From the cell containing the given text, extract its center point as [x, y] coordinate. 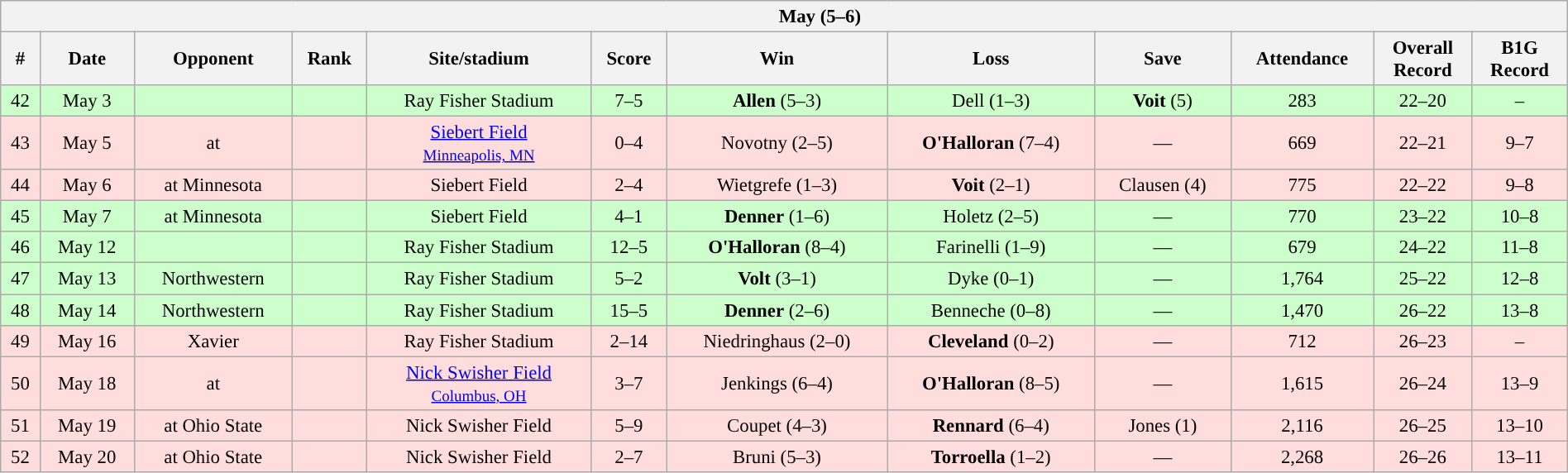
Jenkings (6–4) [777, 384]
22–20 [1422, 101]
May 7 [87, 217]
Save [1163, 58]
Torroella (1–2) [991, 456]
Holetz (2–5) [991, 217]
11–8 [1520, 247]
O'Halloran (8–4) [777, 247]
May (5–6) [784, 17]
Win [777, 58]
26–24 [1422, 384]
22–22 [1422, 185]
669 [1302, 144]
Farinelli (1–9) [991, 247]
46 [20, 247]
9–8 [1520, 185]
48 [20, 310]
Opponent [213, 58]
Benneche (0–8) [991, 310]
Allen (5–3) [777, 101]
45 [20, 217]
2–14 [629, 341]
May 20 [87, 456]
775 [1302, 185]
1,470 [1302, 310]
5–2 [629, 279]
2,268 [1302, 456]
2,116 [1302, 425]
13–8 [1520, 310]
May 3 [87, 101]
22–21 [1422, 144]
May 18 [87, 384]
Volt (3–1) [777, 279]
Score [629, 58]
Cleveland (0–2) [991, 341]
1,615 [1302, 384]
Nick Swisher FieldColumbus, OH [478, 384]
52 [20, 456]
50 [20, 384]
49 [20, 341]
Novotny (2–5) [777, 144]
Rennard (6–4) [991, 425]
May 5 [87, 144]
May 12 [87, 247]
51 [20, 425]
Attendance [1302, 58]
May 16 [87, 341]
15–5 [629, 310]
O'Halloran (7–4) [991, 144]
679 [1302, 247]
May 6 [87, 185]
# [20, 58]
5–9 [629, 425]
May 14 [87, 310]
May 19 [87, 425]
26–26 [1422, 456]
13–11 [1520, 456]
3–7 [629, 384]
0–4 [629, 144]
Voit (5) [1163, 101]
Clausen (4) [1163, 185]
770 [1302, 217]
44 [20, 185]
1,764 [1302, 279]
Denner (1–6) [777, 217]
Loss [991, 58]
Bruni (5–3) [777, 456]
2–7 [629, 456]
43 [20, 144]
13–9 [1520, 384]
26–22 [1422, 310]
712 [1302, 341]
12–5 [629, 247]
Dell (1–3) [991, 101]
9–7 [1520, 144]
10–8 [1520, 217]
26–23 [1422, 341]
47 [20, 279]
Siebert FieldMinneapolis, MN [478, 144]
Site/stadium [478, 58]
O'Halloran (8–5) [991, 384]
Date [87, 58]
283 [1302, 101]
B1GRecord [1520, 58]
Xavier [213, 341]
Jones (1) [1163, 425]
4–1 [629, 217]
Niedringhaus (2–0) [777, 341]
12–8 [1520, 279]
7–5 [629, 101]
13–10 [1520, 425]
23–22 [1422, 217]
Wietgrefe (1–3) [777, 185]
Rank [329, 58]
25–22 [1422, 279]
Voit (2–1) [991, 185]
26–25 [1422, 425]
42 [20, 101]
OverallRecord [1422, 58]
Denner (2–6) [777, 310]
Coupet (4–3) [777, 425]
Dyke (0–1) [991, 279]
May 13 [87, 279]
24–22 [1422, 247]
2–4 [629, 185]
